Determine the [x, y] coordinate at the center of the cell enclosing the given text.  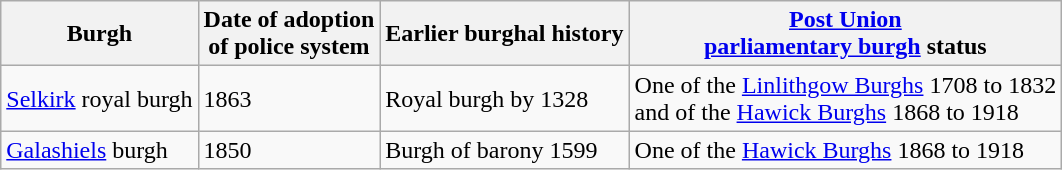
One of the Hawick Burghs 1868 to 1918 [846, 150]
1850 [289, 150]
Royal burgh by 1328 [504, 98]
Selkirk royal burgh [100, 98]
One of the Linlithgow Burghs 1708 to 1832 and of the Hawick Burghs 1868 to 1918 [846, 98]
Post Union parliamentary burgh status [846, 34]
Earlier burghal history [504, 34]
Burgh of barony 1599 [504, 150]
1863 [289, 98]
Galashiels burgh [100, 150]
Date of adoption of police system [289, 34]
Burgh [100, 34]
